Output the [X, Y] coordinate of the center of the cell containing the given text.  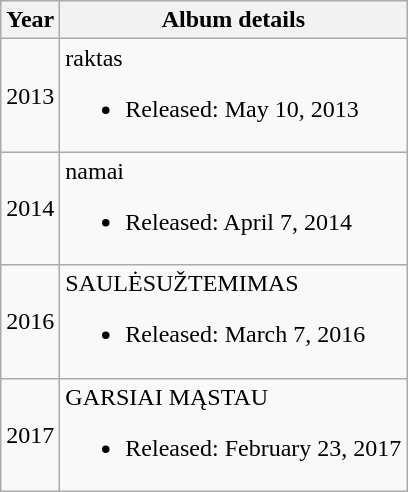
2016 [30, 322]
Year [30, 20]
raktasReleased: May 10, 2013 [234, 96]
2013 [30, 96]
GARSIAI MĄSTAUReleased: February 23, 2017 [234, 434]
namaiReleased: April 7, 2014 [234, 208]
SAULĖSUŽTEMIMASReleased: March 7, 2016 [234, 322]
2017 [30, 434]
2014 [30, 208]
Album details [234, 20]
